From the cell containing the given text, extract its center point as [X, Y] coordinate. 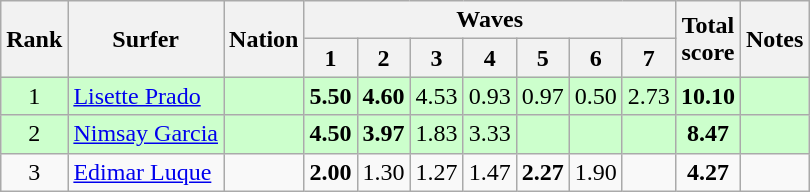
Surfer [146, 39]
5.50 [330, 96]
3.33 [490, 134]
1.30 [384, 172]
5 [542, 58]
1.83 [436, 134]
3.97 [384, 134]
4.60 [384, 96]
2.73 [648, 96]
1.47 [490, 172]
0.97 [542, 96]
10.10 [708, 96]
4.50 [330, 134]
Rank [34, 39]
2.27 [542, 172]
6 [596, 58]
4.53 [436, 96]
Lisette Prado [146, 96]
Edimar Luque [146, 172]
4.27 [708, 172]
1.90 [596, 172]
Notes [774, 39]
Waves [490, 20]
Totalscore [708, 39]
8.47 [708, 134]
1.27 [436, 172]
Nation [264, 39]
4 [490, 58]
0.93 [490, 96]
2.00 [330, 172]
Nimsay Garcia [146, 134]
0.50 [596, 96]
7 [648, 58]
